Return the [x, y] coordinate for the center point of the cell that contains the specified text.  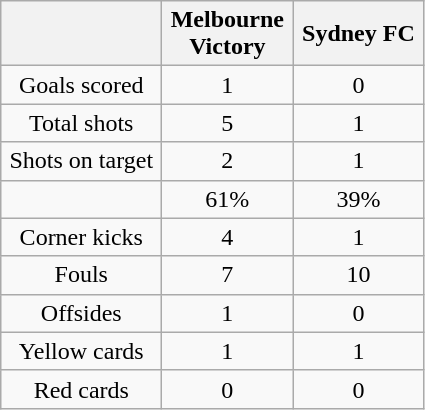
Red cards [82, 389]
Melbourne Victory [228, 34]
Goals scored [82, 85]
61% [228, 199]
Sydney FC [358, 34]
39% [358, 199]
10 [358, 275]
Shots on target [82, 161]
Fouls [82, 275]
4 [228, 237]
2 [228, 161]
Yellow cards [82, 351]
Corner kicks [82, 237]
5 [228, 123]
Total shots [82, 123]
7 [228, 275]
Offsides [82, 313]
